Locate the cell with the specified text and output its [x, y] center coordinate. 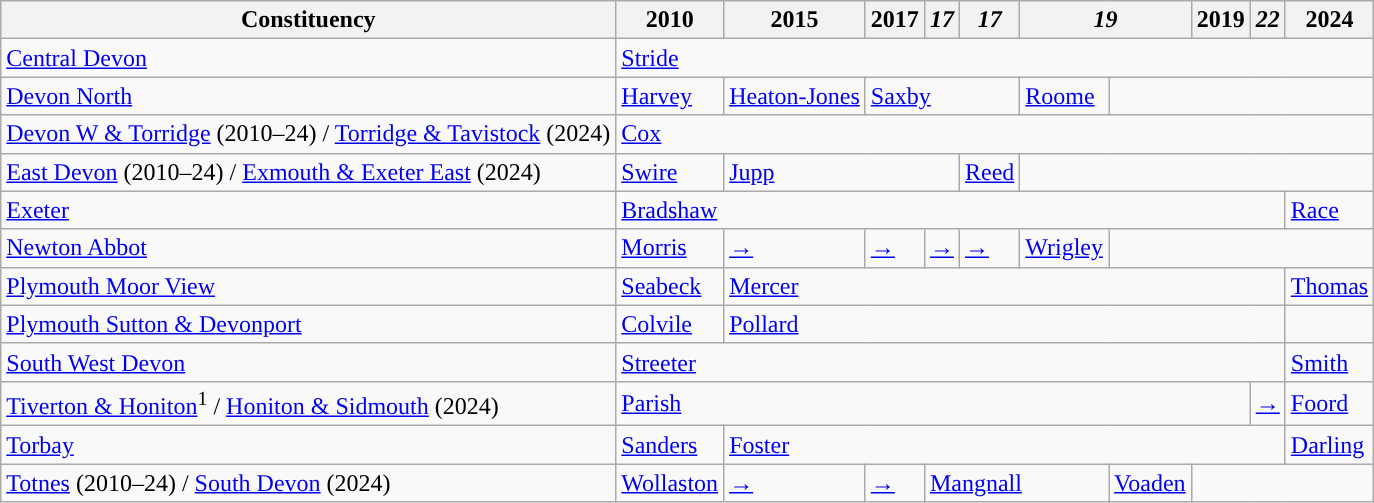
Swire [670, 172]
Seabeck [670, 286]
Morris [670, 248]
Darling [1329, 445]
Stride [995, 58]
East Devon (2010–24) / Exmouth & Exeter East (2024) [308, 172]
22 [1268, 20]
Foord [1329, 404]
Parish [933, 404]
2010 [670, 20]
Wrigley [1064, 248]
Bradshaw [950, 210]
Tiverton & Honiton1 / Honiton & Sidmouth (2024) [308, 404]
Foster [1005, 445]
Roome [1064, 96]
Plymouth Sutton & Devonport [308, 324]
Totnes (2010–24) / South Devon (2024) [308, 483]
Devon W & Torridge (2010–24) / Torridge & Tavistock (2024) [308, 134]
2024 [1329, 20]
Colvile [670, 324]
Thomas [1329, 286]
Harvey [670, 96]
2015 [795, 20]
Heaton-Jones [795, 96]
Jupp [842, 172]
Devon North [308, 96]
Cox [995, 134]
South West Devon [308, 362]
Central Devon [308, 58]
19 [1106, 20]
Pollard [1005, 324]
Wollaston [670, 483]
Saxby [942, 96]
Sanders [670, 445]
Smith [1329, 362]
2019 [1220, 20]
Mangnall [1016, 483]
Newton Abbot [308, 248]
Torbay [308, 445]
Streeter [950, 362]
2017 [894, 20]
Plymouth Moor View [308, 286]
Voaden [1150, 483]
Race [1329, 210]
Constituency [308, 20]
Mercer [1005, 286]
Reed [989, 172]
Exeter [308, 210]
